For the text-containing cell, return its midpoint in [X, Y] coordinate format. 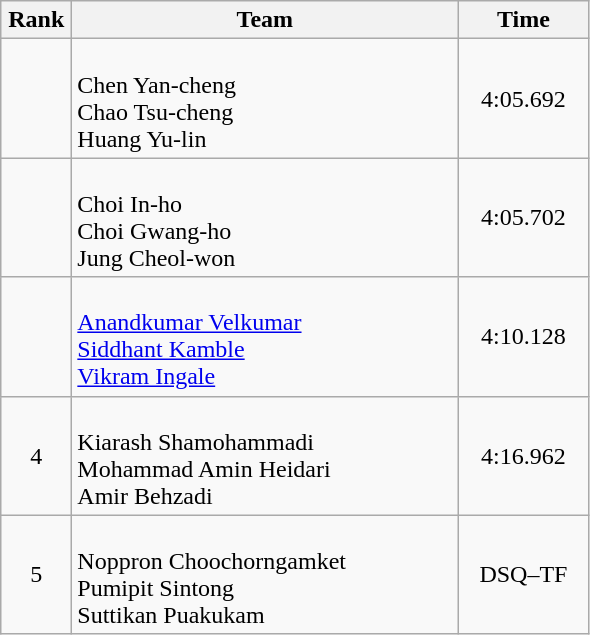
4:16.962 [524, 456]
Choi In-hoChoi Gwang-hoJung Cheol-won [265, 218]
4 [36, 456]
4:05.702 [524, 218]
Rank [36, 20]
Noppron ChoochorngamketPumipit SintongSuttikan Puakukam [265, 574]
Chen Yan-chengChao Tsu-chengHuang Yu-lin [265, 98]
Anandkumar VelkumarSiddhant KambleVikram Ingale [265, 336]
Kiarash ShamohammadiMohammad Amin HeidariAmir Behzadi [265, 456]
4:05.692 [524, 98]
4:10.128 [524, 336]
DSQ–TF [524, 574]
Team [265, 20]
Time [524, 20]
5 [36, 574]
